Return [x, y] of the center of cell containing provided text 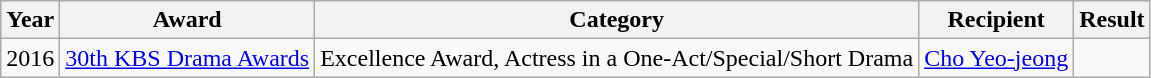
Category [617, 20]
Recipient [996, 20]
Excellence Award, Actress in a One-Act/Special/Short Drama [617, 58]
Cho Yeo-jeong [996, 58]
30th KBS Drama Awards [188, 58]
Year [30, 20]
Result [1112, 20]
Award [188, 20]
2016 [30, 58]
